Scan for the cell matching the given text and deliver its (X, Y) coordinate at center. 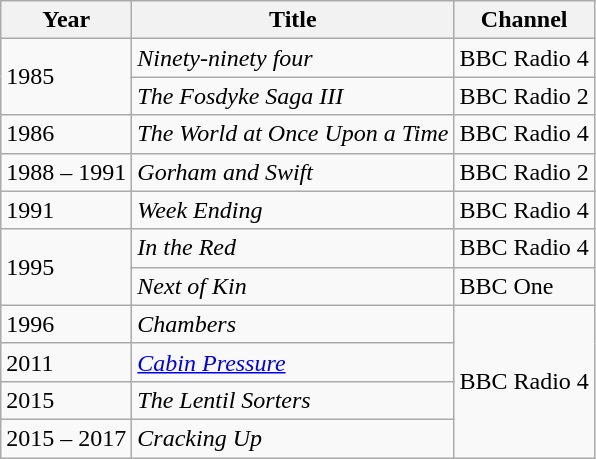
The World at Once Upon a Time (293, 134)
Next of Kin (293, 286)
Title (293, 20)
Gorham and Swift (293, 172)
1986 (66, 134)
1985 (66, 77)
Channel (524, 20)
Ninety-ninety four (293, 58)
Chambers (293, 324)
Cracking Up (293, 438)
The Fosdyke Saga III (293, 96)
The Lentil Sorters (293, 400)
Cabin Pressure (293, 362)
2015 – 2017 (66, 438)
In the Red (293, 248)
Year (66, 20)
1988 – 1991 (66, 172)
1996 (66, 324)
2015 (66, 400)
Week Ending (293, 210)
2011 (66, 362)
BBC One (524, 286)
1995 (66, 267)
1991 (66, 210)
